Return the [X, Y] coordinate for the center point of the cell that contains the specified text.  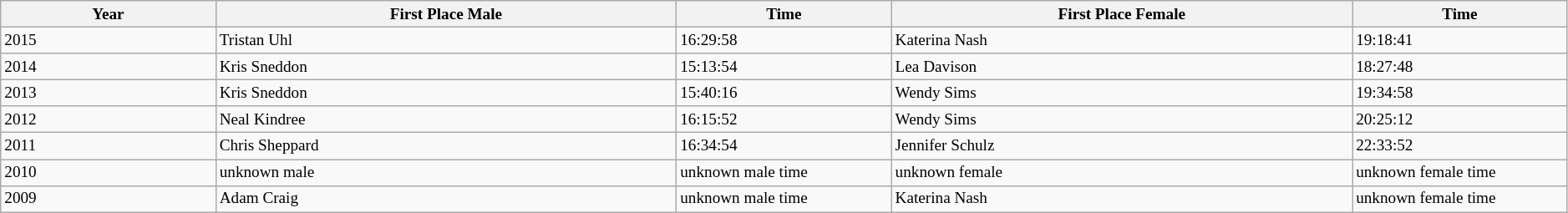
First Place Female [1122, 14]
Lea Davison [1122, 67]
Adam Craig [446, 199]
15:13:54 [784, 67]
16:15:52 [784, 119]
Neal Kindree [446, 119]
18:27:48 [1460, 67]
unknown female [1122, 172]
22:33:52 [1460, 146]
19:18:41 [1460, 40]
First Place Male [446, 14]
2013 [109, 93]
2012 [109, 119]
2011 [109, 146]
Year [109, 14]
19:34:58 [1460, 93]
2015 [109, 40]
2010 [109, 172]
20:25:12 [1460, 119]
Tristan Uhl [446, 40]
2014 [109, 67]
Chris Sheppard [446, 146]
16:34:54 [784, 146]
16:29:58 [784, 40]
2009 [109, 199]
15:40:16 [784, 93]
unknown male [446, 172]
Jennifer Schulz [1122, 146]
